Capture the cell that displays the provided text and extract its [X, Y] central coordinate. 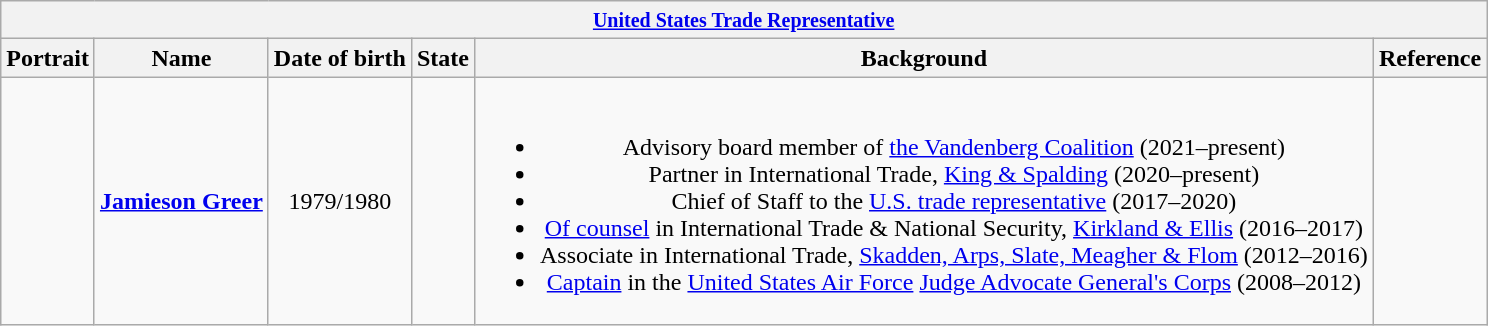
State [442, 58]
Reference [1430, 58]
Background [924, 58]
Jamieson Greer [181, 201]
1979/1980 [340, 201]
Name [181, 58]
United States Trade Representative [744, 20]
Date of birth [340, 58]
Portrait [48, 58]
